Identify which cell holds the provided text, then report its (x, y) central coordinate. 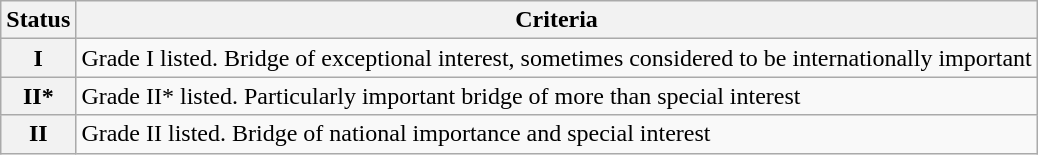
Status (38, 20)
Grade I listed. Bridge of exceptional interest, sometimes considered to be internationally important (556, 58)
II* (38, 96)
Criteria (556, 20)
Grade II listed. Bridge of national importance and special interest (556, 134)
Grade II* listed. Particularly important bridge of more than special interest (556, 96)
II (38, 134)
I (38, 58)
